Pinpoint the cell where the given text exists, returning its [x, y] midpoint coordinate. 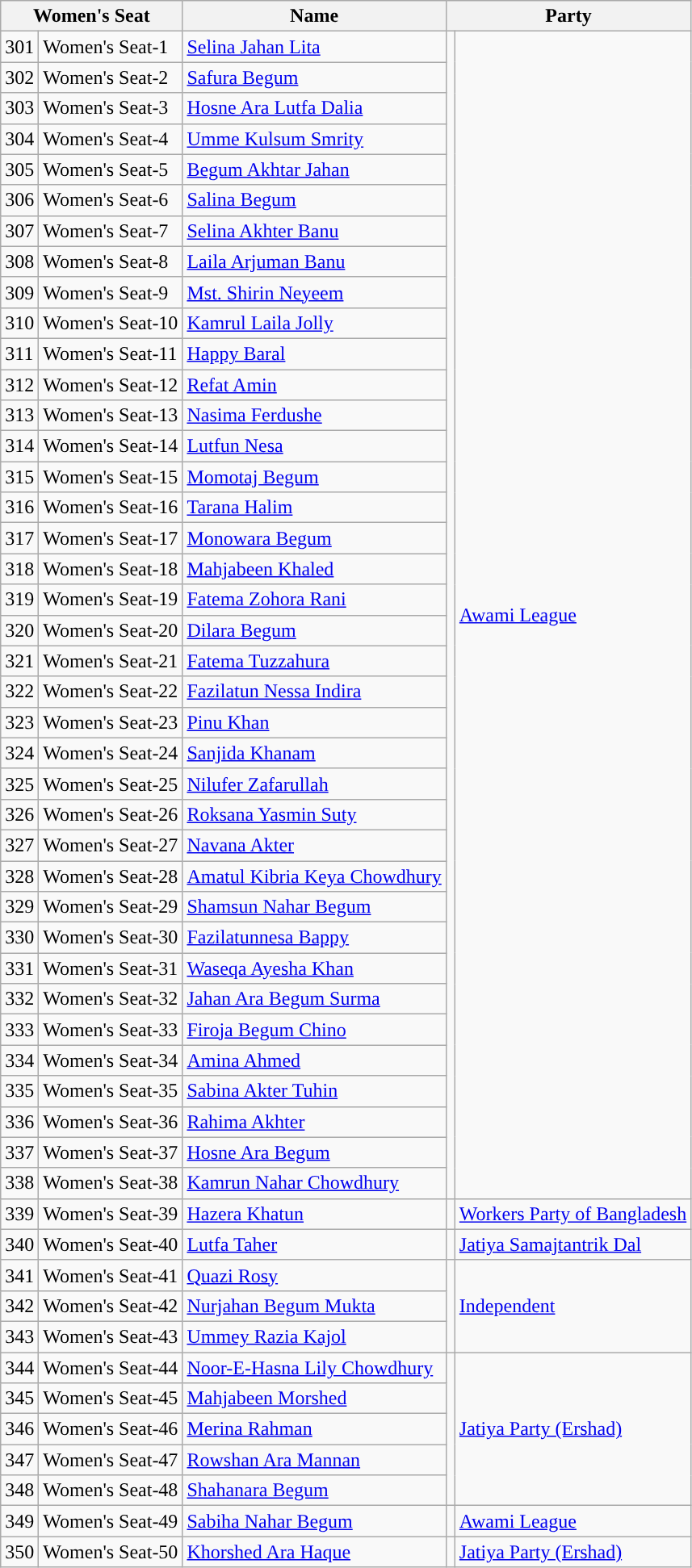
Jatiya Samajtantrik Dal [572, 1244]
Women's Seat-14 [111, 446]
Navana Akter [314, 845]
Women's Seat-22 [111, 692]
Nurjahan Begum Mukta [314, 1306]
Women's Seat-41 [111, 1275]
348 [19, 1491]
338 [19, 1183]
Fazilatunnesa Bappy [314, 938]
330 [19, 938]
Women's Seat-29 [111, 907]
Women's Seat-43 [111, 1336]
Rahima Akhter [314, 1122]
Women's Seat-42 [111, 1306]
Women's Seat-49 [111, 1521]
Women's Seat-6 [111, 200]
350 [19, 1552]
Lutfun Nesa [314, 446]
Women's Seat-23 [111, 722]
336 [19, 1122]
Women's Seat-39 [111, 1214]
Party [568, 16]
Women's Seat-30 [111, 938]
305 [19, 169]
Women's Seat-7 [111, 231]
314 [19, 446]
Hosne Ara Lutfa Dalia [314, 108]
Shamsun Nahar Begum [314, 907]
312 [19, 385]
Selina Akhter Banu [314, 231]
Selina Jahan Lita [314, 47]
320 [19, 630]
Hosne Ara Begum [314, 1152]
Noor-E-Hasna Lily Chowdhury [314, 1368]
316 [19, 508]
331 [19, 968]
Women's Seat-12 [111, 385]
308 [19, 261]
Shahanara Begum [314, 1491]
Women's Seat-27 [111, 845]
Women's Seat-48 [111, 1491]
Women's Seat-20 [111, 630]
347 [19, 1460]
325 [19, 784]
343 [19, 1336]
Lutfa Taher [314, 1244]
Women's Seat-38 [111, 1183]
Happy Baral [314, 353]
Kamrun Nahar Chowdhury [314, 1183]
Women's Seat-11 [111, 353]
Fatema Tuzzahura [314, 661]
332 [19, 999]
333 [19, 1030]
Women's Seat-45 [111, 1399]
306 [19, 200]
327 [19, 845]
Women's Seat-26 [111, 814]
301 [19, 47]
Umme Kulsum Smrity [314, 139]
Women's Seat-33 [111, 1030]
Women's Seat-16 [111, 508]
326 [19, 814]
Women's Seat-5 [111, 169]
304 [19, 139]
Name [314, 16]
Roksana Yasmin Suty [314, 814]
Laila Arjuman Banu [314, 261]
309 [19, 292]
Sanjida Khanam [314, 753]
Women's Seat-21 [111, 661]
Women's Seat-40 [111, 1244]
Nilufer Zafarullah [314, 784]
Women's Seat-9 [111, 292]
Salina Begum [314, 200]
Hazera Khatun [314, 1214]
Jahan Ara Begum Surma [314, 999]
Sabina Akter Tuhin [314, 1091]
Women's Seat-25 [111, 784]
303 [19, 108]
313 [19, 416]
335 [19, 1091]
Merina Rahman [314, 1429]
339 [19, 1214]
323 [19, 722]
Women's Seat-37 [111, 1152]
349 [19, 1521]
317 [19, 538]
340 [19, 1244]
Women's Seat-32 [111, 999]
Amina Ahmed [314, 1060]
319 [19, 600]
Women's Seat-1 [111, 47]
Independent [572, 1306]
Women's Seat-13 [111, 416]
Fatema Zohora Rani [314, 600]
318 [19, 569]
Dilara Begum [314, 630]
342 [19, 1306]
Women's Seat-31 [111, 968]
315 [19, 477]
310 [19, 323]
328 [19, 876]
Women's Seat-18 [111, 569]
Women's Seat-2 [111, 77]
Rowshan Ara Mannan [314, 1460]
Mst. Shirin Neyeem [314, 292]
341 [19, 1275]
Refat Amin [314, 385]
Workers Party of Bangladesh [572, 1214]
Quazi Rosy [314, 1275]
Women's Seat-46 [111, 1429]
311 [19, 353]
Khorshed Ara Haque [314, 1552]
Begum Akhtar Jahan [314, 169]
Fazilatun Nessa Indira [314, 692]
Safura Begum [314, 77]
337 [19, 1152]
Firoja Begum Chino [314, 1030]
Women's Seat-36 [111, 1122]
Women's Seat-28 [111, 876]
Sabiha Nahar Begum [314, 1521]
Women's Seat-35 [111, 1091]
Women's Seat-10 [111, 323]
Nasima Ferdushe [314, 416]
Mahjabeen Morshed [314, 1399]
Women's Seat-19 [111, 600]
Amatul Kibria Keya Chowdhury [314, 876]
Mahjabeen Khaled [314, 569]
Women's Seat-3 [111, 108]
Ummey Razia Kajol [314, 1336]
329 [19, 907]
Women's Seat-24 [111, 753]
321 [19, 661]
346 [19, 1429]
302 [19, 77]
Women's Seat-17 [111, 538]
344 [19, 1368]
Women's Seat-8 [111, 261]
307 [19, 231]
Kamrul Laila Jolly [314, 323]
Women's Seat-34 [111, 1060]
Waseqa Ayesha Khan [314, 968]
334 [19, 1060]
Tarana Halim [314, 508]
Monowara Begum [314, 538]
Momotaj Begum [314, 477]
324 [19, 753]
Women's Seat-44 [111, 1368]
Pinu Khan [314, 722]
Women's Seat [92, 16]
322 [19, 692]
Women's Seat-15 [111, 477]
Women's Seat-50 [111, 1552]
Women's Seat-4 [111, 139]
Women's Seat-47 [111, 1460]
345 [19, 1399]
